Search for the cell housing the specified text and yield its (X, Y) center coordinate. 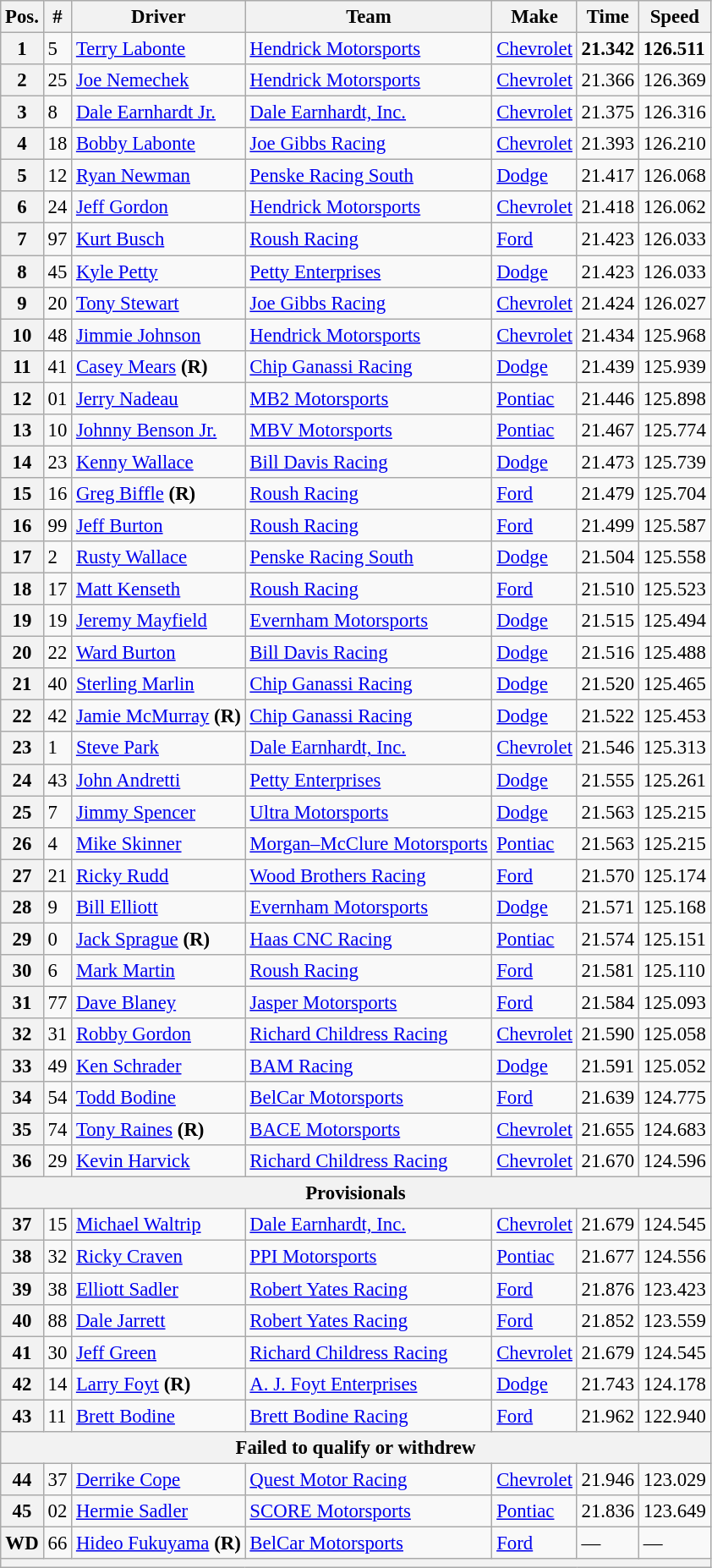
21.342 (607, 49)
Wood Brothers Racing (369, 875)
122.940 (675, 1416)
# (58, 17)
Time (607, 17)
Joe Nemechek (159, 80)
99 (58, 525)
Derrike Cope (159, 1479)
Morgan–McClure Motorsports (369, 843)
39 (22, 1289)
PPI Motorsports (369, 1257)
21.546 (607, 748)
125.898 (675, 398)
Tony Stewart (159, 303)
21.434 (607, 335)
Sterling Marlin (159, 684)
Elliott Sadler (159, 1289)
21.510 (607, 589)
74 (58, 1130)
44 (22, 1479)
126.068 (675, 176)
WD (22, 1543)
Greg Biffle (R) (159, 494)
01 (58, 398)
Make (534, 17)
125.523 (675, 589)
Matt Kenseth (159, 589)
21.522 (607, 716)
Jeff Green (159, 1352)
Bobby Labonte (159, 144)
Terry Labonte (159, 49)
124.596 (675, 1161)
21.418 (607, 207)
Johnny Benson Jr. (159, 430)
124.178 (675, 1384)
123.029 (675, 1479)
Failed to qualify or withdrew (355, 1448)
21.836 (607, 1511)
124.556 (675, 1257)
21.424 (607, 303)
125.052 (675, 1066)
126.316 (675, 112)
Kenny Wallace (159, 462)
88 (58, 1320)
Mark Martin (159, 971)
125.058 (675, 1034)
Jack Sprague (R) (159, 939)
21.946 (607, 1479)
13 (22, 430)
Driver (159, 17)
Hideo Fukuyama (R) (159, 1543)
35 (22, 1130)
126.511 (675, 49)
125.093 (675, 1002)
Pos. (22, 17)
36 (22, 1161)
21.520 (607, 684)
125.453 (675, 716)
Jeff Burton (159, 525)
Jeremy Mayfield (159, 621)
28 (22, 907)
21.417 (607, 176)
21.639 (607, 1098)
21.655 (607, 1130)
125.704 (675, 494)
21.591 (607, 1066)
Ricky Craven (159, 1257)
21.570 (607, 875)
21.574 (607, 939)
02 (58, 1511)
21.581 (607, 971)
Ward Burton (159, 653)
21.375 (607, 112)
125.968 (675, 335)
125.774 (675, 430)
123.559 (675, 1320)
123.649 (675, 1511)
Jamie McMurray (R) (159, 716)
Jimmie Johnson (159, 335)
BACE Motorsports (369, 1130)
Robby Gordon (159, 1034)
BAM Racing (369, 1066)
125.587 (675, 525)
21.590 (607, 1034)
21.677 (607, 1257)
125.494 (675, 621)
Kurt Busch (159, 239)
97 (58, 239)
Haas CNC Racing (369, 939)
125.151 (675, 939)
3 (22, 112)
Team (369, 17)
125.739 (675, 462)
Brett Bodine (159, 1416)
54 (58, 1098)
Tony Raines (R) (159, 1130)
21.467 (607, 430)
Provisionals (355, 1193)
21.446 (607, 398)
33 (22, 1066)
126.027 (675, 303)
Dale Jarrett (159, 1320)
Jeff Gordon (159, 207)
48 (58, 335)
Dave Blaney (159, 1002)
Ultra Motorsports (369, 812)
SCORE Motorsports (369, 1511)
124.775 (675, 1098)
Mike Skinner (159, 843)
125.465 (675, 684)
Hermie Sadler (159, 1511)
A. J. Foyt Enterprises (369, 1384)
Jasper Motorsports (369, 1002)
124.683 (675, 1130)
21.504 (607, 557)
John Andretti (159, 780)
126.062 (675, 207)
Michael Waltrip (159, 1225)
125.488 (675, 653)
21.499 (607, 525)
21.366 (607, 80)
21.571 (607, 907)
Jerry Nadeau (159, 398)
Steve Park (159, 748)
21.962 (607, 1416)
MB2 Motorsports (369, 398)
Ken Schrader (159, 1066)
21.555 (607, 780)
Ryan Newman (159, 176)
Bill Elliott (159, 907)
Todd Bodine (159, 1098)
34 (22, 1098)
125.939 (675, 366)
49 (58, 1066)
Kyle Petty (159, 271)
125.558 (675, 557)
Quest Motor Racing (369, 1479)
125.313 (675, 748)
26 (22, 843)
21.743 (607, 1384)
126.210 (675, 144)
126.369 (675, 80)
Speed (675, 17)
66 (58, 1543)
Brett Bodine Racing (369, 1416)
21.439 (607, 366)
Rusty Wallace (159, 557)
125.168 (675, 907)
125.174 (675, 875)
21.393 (607, 144)
21.516 (607, 653)
123.423 (675, 1289)
Jimmy Spencer (159, 812)
77 (58, 1002)
Dale Earnhardt Jr. (159, 112)
0 (58, 939)
21.876 (607, 1289)
Larry Foyt (R) (159, 1384)
Casey Mears (R) (159, 366)
21.852 (607, 1320)
MBV Motorsports (369, 430)
21.479 (607, 494)
Ricky Rudd (159, 875)
125.261 (675, 780)
21.584 (607, 1002)
27 (22, 875)
21.670 (607, 1161)
21.473 (607, 462)
21.515 (607, 621)
125.110 (675, 971)
Kevin Harvick (159, 1161)
